Return [X, Y] of the center of cell containing provided text 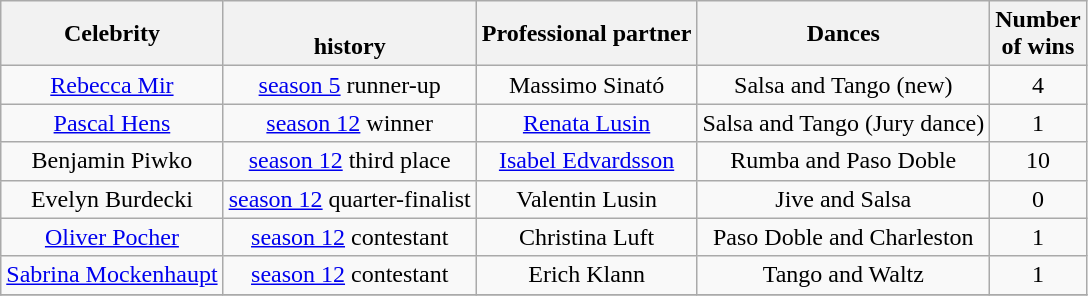
Erich Klann [586, 275]
Numberof wins [1038, 34]
Oliver Pocher [112, 237]
Jive and Salsa [844, 199]
Professional partner [586, 34]
0 [1038, 199]
Massimo Sinató [586, 85]
Christina Luft [586, 237]
Isabel Edvardsson [586, 161]
Valentin Lusin [586, 199]
Dances [844, 34]
Sabrina Mockenhaupt [112, 275]
Rebecca Mir [112, 85]
10 [1038, 161]
Renata Lusin [586, 123]
history [350, 34]
Salsa and Tango (new) [844, 85]
season 12 winner [350, 123]
4 [1038, 85]
Paso Doble and Charleston [844, 237]
season 12 quarter-finalist [350, 199]
Benjamin Piwko [112, 161]
Evelyn Burdecki [112, 199]
season 12 third place [350, 161]
Rumba and Paso Doble [844, 161]
season 5 runner-up [350, 85]
Salsa and Tango (Jury dance) [844, 123]
Celebrity [112, 34]
Tango and Waltz [844, 275]
Pascal Hens [112, 123]
